Locate the cell with the specified text and output its [X, Y] center coordinate. 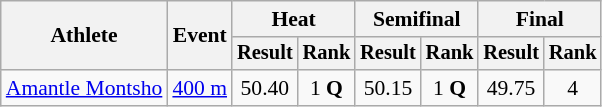
49.75 [511, 88]
Semifinal [416, 19]
Athlete [84, 36]
4 [573, 88]
50.40 [265, 88]
400 m [200, 88]
50.15 [388, 88]
Amantle Montsho [84, 88]
Event [200, 36]
Final [540, 19]
Heat [294, 19]
